Find where the given text appears and provide that cell's center as (X, Y) coordinate. 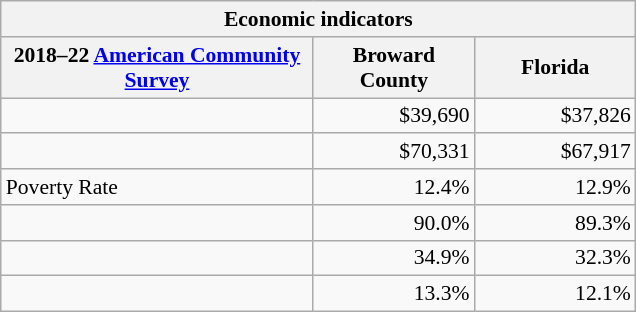
2018–22 American Community Survey (158, 68)
32.3% (556, 258)
$37,826 (556, 116)
$39,690 (394, 116)
13.3% (394, 294)
Economic indicators (318, 19)
12.4% (394, 187)
$67,917 (556, 152)
Poverty Rate (158, 187)
12.1% (556, 294)
90.0% (394, 223)
$70,331 (394, 152)
34.9% (394, 258)
Florida (556, 68)
89.3% (556, 223)
Broward County (394, 68)
12.9% (556, 187)
